Scan for the cell matching the given text and deliver its [x, y] coordinate at center. 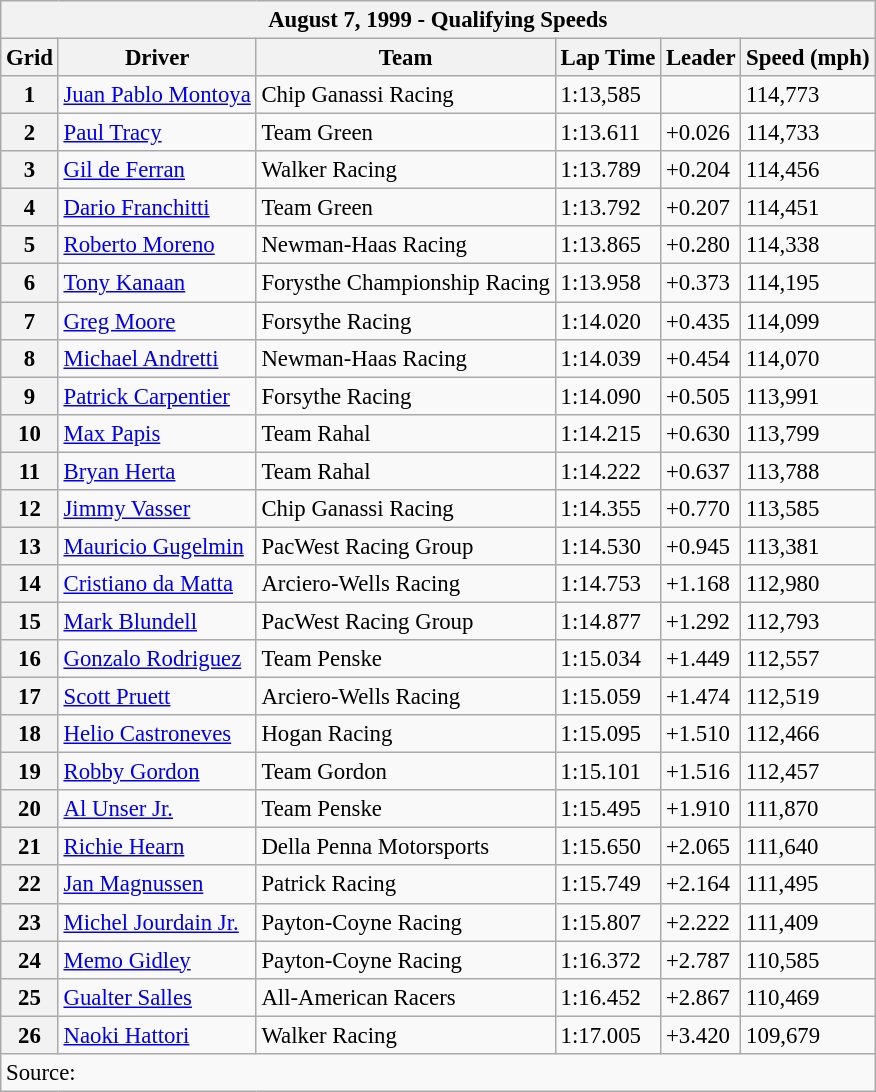
1:14.355 [608, 509]
Cristiano da Matta [157, 584]
1:14.215 [608, 433]
18 [30, 734]
+0.204 [701, 170]
14 [30, 584]
111,409 [808, 922]
6 [30, 283]
+0.373 [701, 283]
Michel Jourdain Jr. [157, 922]
1:13.958 [608, 283]
1:13.792 [608, 208]
+0.280 [701, 245]
+2.164 [701, 885]
Greg Moore [157, 321]
1:15.059 [608, 697]
+0.207 [701, 208]
1:13.865 [608, 245]
Team Gordon [406, 772]
August 7, 1999 - Qualifying Speeds [438, 20]
1:13.611 [608, 133]
1:15.495 [608, 809]
114,773 [808, 95]
Memo Gidley [157, 960]
114,451 [808, 208]
Jimmy Vasser [157, 509]
9 [30, 396]
+0.637 [701, 471]
113,788 [808, 471]
All-American Racers [406, 997]
Al Unser Jr. [157, 809]
113,799 [808, 433]
1 [30, 95]
1:14.753 [608, 584]
Mauricio Gugelmin [157, 546]
+0.630 [701, 433]
24 [30, 960]
Max Papis [157, 433]
10 [30, 433]
1:15.650 [608, 847]
26 [30, 1035]
Source: [438, 1073]
1:15.095 [608, 734]
2 [30, 133]
Paul Tracy [157, 133]
Juan Pablo Montoya [157, 95]
Grid [30, 58]
Team [406, 58]
+2.222 [701, 922]
21 [30, 847]
112,793 [808, 621]
110,585 [808, 960]
Gil de Ferran [157, 170]
Lap Time [608, 58]
1:15.101 [608, 772]
112,557 [808, 659]
1:14.222 [608, 471]
Michael Andretti [157, 358]
11 [30, 471]
Naoki Hattori [157, 1035]
Bryan Herta [157, 471]
+0.770 [701, 509]
Della Penna Motorsports [406, 847]
Tony Kanaan [157, 283]
1:14.020 [608, 321]
13 [30, 546]
+1.910 [701, 809]
20 [30, 809]
25 [30, 997]
109,679 [808, 1035]
8 [30, 358]
Richie Hearn [157, 847]
+2.867 [701, 997]
Driver [157, 58]
+1.510 [701, 734]
Forysthe Championship Racing [406, 283]
Dario Franchitti [157, 208]
114,733 [808, 133]
+1.292 [701, 621]
114,338 [808, 245]
114,099 [808, 321]
112,519 [808, 697]
Patrick Carpentier [157, 396]
+1.516 [701, 772]
1:14.039 [608, 358]
Robby Gordon [157, 772]
114,195 [808, 283]
7 [30, 321]
16 [30, 659]
113,991 [808, 396]
1:16.452 [608, 997]
Speed (mph) [808, 58]
Mark Blundell [157, 621]
+1.168 [701, 584]
1:15.034 [608, 659]
Jan Magnussen [157, 885]
112,980 [808, 584]
1:14.530 [608, 546]
113,585 [808, 509]
Leader [701, 58]
+0.026 [701, 133]
112,457 [808, 772]
1:14.090 [608, 396]
+1.449 [701, 659]
4 [30, 208]
Gonzalo Rodriguez [157, 659]
22 [30, 885]
3 [30, 170]
15 [30, 621]
114,456 [808, 170]
1:15.807 [608, 922]
1:17.005 [608, 1035]
1:16.372 [608, 960]
+1.474 [701, 697]
111,640 [808, 847]
Helio Castroneves [157, 734]
19 [30, 772]
Roberto Moreno [157, 245]
17 [30, 697]
113,381 [808, 546]
111,870 [808, 809]
+0.435 [701, 321]
112,466 [808, 734]
+3.420 [701, 1035]
110,469 [808, 997]
1:15.749 [608, 885]
+0.505 [701, 396]
Gualter Salles [157, 997]
Patrick Racing [406, 885]
+2.065 [701, 847]
+0.945 [701, 546]
23 [30, 922]
Hogan Racing [406, 734]
111,495 [808, 885]
1:13.789 [608, 170]
1:13,585 [608, 95]
5 [30, 245]
Scott Pruett [157, 697]
+0.454 [701, 358]
1:14.877 [608, 621]
114,070 [808, 358]
12 [30, 509]
+2.787 [701, 960]
